Pinpoint the cell where the given text exists, returning its (X, Y) midpoint coordinate. 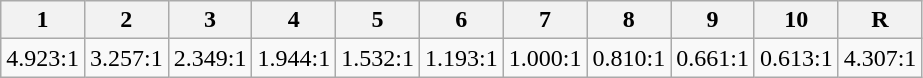
3 (210, 20)
3.257:1 (126, 58)
1.193:1 (461, 58)
9 (713, 20)
5 (378, 20)
2 (126, 20)
8 (629, 20)
0.661:1 (713, 58)
6 (461, 20)
4.923:1 (43, 58)
1 (43, 20)
1.532:1 (378, 58)
4.307:1 (880, 58)
1.944:1 (294, 58)
0.810:1 (629, 58)
1.000:1 (545, 58)
R (880, 20)
4 (294, 20)
10 (796, 20)
7 (545, 20)
2.349:1 (210, 58)
0.613:1 (796, 58)
